From the cell containing the given text, extract its center point as (X, Y) coordinate. 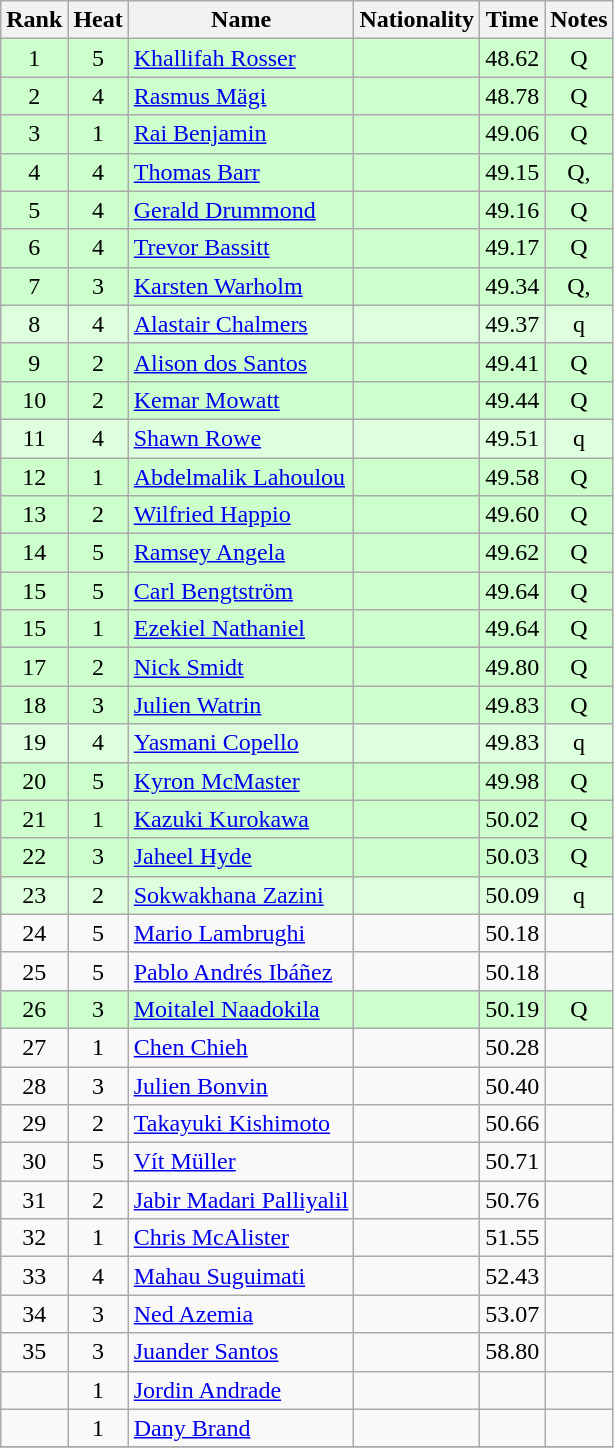
35 (34, 1352)
31 (34, 1200)
32 (34, 1238)
Jordin Andrade (241, 1390)
Gerald Drummond (241, 210)
30 (34, 1162)
50.76 (512, 1200)
Karsten Warholm (241, 286)
Khallifah Rosser (241, 58)
Nationality (417, 20)
58.80 (512, 1352)
Yasmani Copello (241, 743)
29 (34, 1124)
27 (34, 1047)
10 (34, 400)
Julien Watrin (241, 705)
7 (34, 286)
9 (34, 362)
Juander Santos (241, 1352)
50.71 (512, 1162)
26 (34, 1009)
14 (34, 553)
Heat (98, 20)
19 (34, 743)
Vít Müller (241, 1162)
13 (34, 515)
49.16 (512, 210)
49.44 (512, 400)
11 (34, 438)
49.41 (512, 362)
25 (34, 971)
48.62 (512, 58)
49.17 (512, 248)
Notes (579, 20)
Ezekiel Nathaniel (241, 629)
8 (34, 324)
49.15 (512, 172)
Kemar Mowatt (241, 400)
Chris McAlister (241, 1238)
Jabir Madari Palliyalil (241, 1200)
49.80 (512, 667)
Shawn Rowe (241, 438)
50.40 (512, 1085)
Name (241, 20)
51.55 (512, 1238)
Sokwakhana Zazini (241, 895)
50.09 (512, 895)
Ned Azemia (241, 1314)
Mario Lambrughi (241, 933)
49.51 (512, 438)
50.03 (512, 857)
Wilfried Happio (241, 515)
23 (34, 895)
53.07 (512, 1314)
Carl Bengtström (241, 591)
Rasmus Mägi (241, 96)
50.02 (512, 819)
Chen Chieh (241, 1047)
Jaheel Hyde (241, 857)
Alison dos Santos (241, 362)
Dany Brand (241, 1428)
Nick Smidt (241, 667)
Trevor Bassitt (241, 248)
18 (34, 705)
50.28 (512, 1047)
49.62 (512, 553)
24 (34, 933)
50.19 (512, 1009)
28 (34, 1085)
49.58 (512, 477)
Moitalel Naadokila (241, 1009)
17 (34, 667)
Kazuki Kurokawa (241, 819)
Mahau Suguimati (241, 1276)
Pablo Andrés Ibáñez (241, 971)
Thomas Barr (241, 172)
34 (34, 1314)
52.43 (512, 1276)
12 (34, 477)
6 (34, 248)
Rai Benjamin (241, 134)
50.66 (512, 1124)
49.34 (512, 286)
Ramsey Angela (241, 553)
Kyron McMaster (241, 781)
49.37 (512, 324)
21 (34, 819)
33 (34, 1276)
Abdelmalik Lahoulou (241, 477)
Alastair Chalmers (241, 324)
49.98 (512, 781)
Rank (34, 20)
49.06 (512, 134)
Julien Bonvin (241, 1085)
Time (512, 20)
48.78 (512, 96)
49.60 (512, 515)
22 (34, 857)
20 (34, 781)
Takayuki Kishimoto (241, 1124)
